Pinpoint the cell where the given text exists, returning its (X, Y) midpoint coordinate. 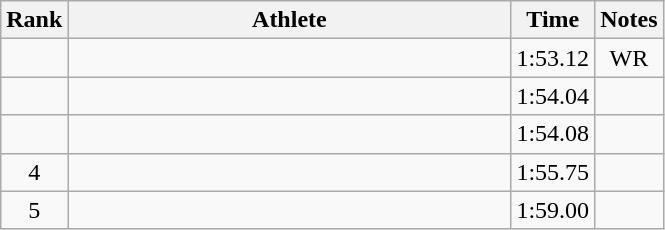
Notes (629, 20)
1:53.12 (553, 58)
5 (34, 210)
Rank (34, 20)
1:55.75 (553, 172)
4 (34, 172)
Time (553, 20)
1:54.08 (553, 134)
WR (629, 58)
1:54.04 (553, 96)
Athlete (290, 20)
1:59.00 (553, 210)
